Locate the cell with the specified text and output its (x, y) center coordinate. 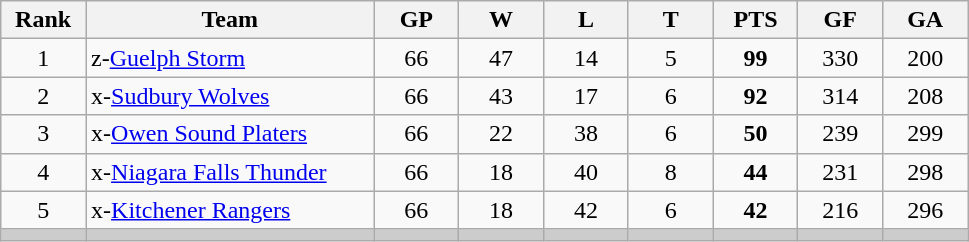
z-Guelph Storm (230, 58)
1 (44, 58)
299 (926, 134)
314 (840, 96)
40 (586, 172)
47 (502, 58)
Team (230, 20)
Rank (44, 20)
208 (926, 96)
PTS (756, 20)
W (502, 20)
L (586, 20)
43 (502, 96)
x-Owen Sound Platers (230, 134)
14 (586, 58)
216 (840, 210)
50 (756, 134)
17 (586, 96)
x-Niagara Falls Thunder (230, 172)
3 (44, 134)
330 (840, 58)
GF (840, 20)
x-Kitchener Rangers (230, 210)
GA (926, 20)
22 (502, 134)
x-Sudbury Wolves (230, 96)
38 (586, 134)
GP (416, 20)
200 (926, 58)
99 (756, 58)
2 (44, 96)
296 (926, 210)
231 (840, 172)
T (670, 20)
44 (756, 172)
8 (670, 172)
298 (926, 172)
4 (44, 172)
92 (756, 96)
239 (840, 134)
